For the text-containing cell, return its midpoint in [X, Y] coordinate format. 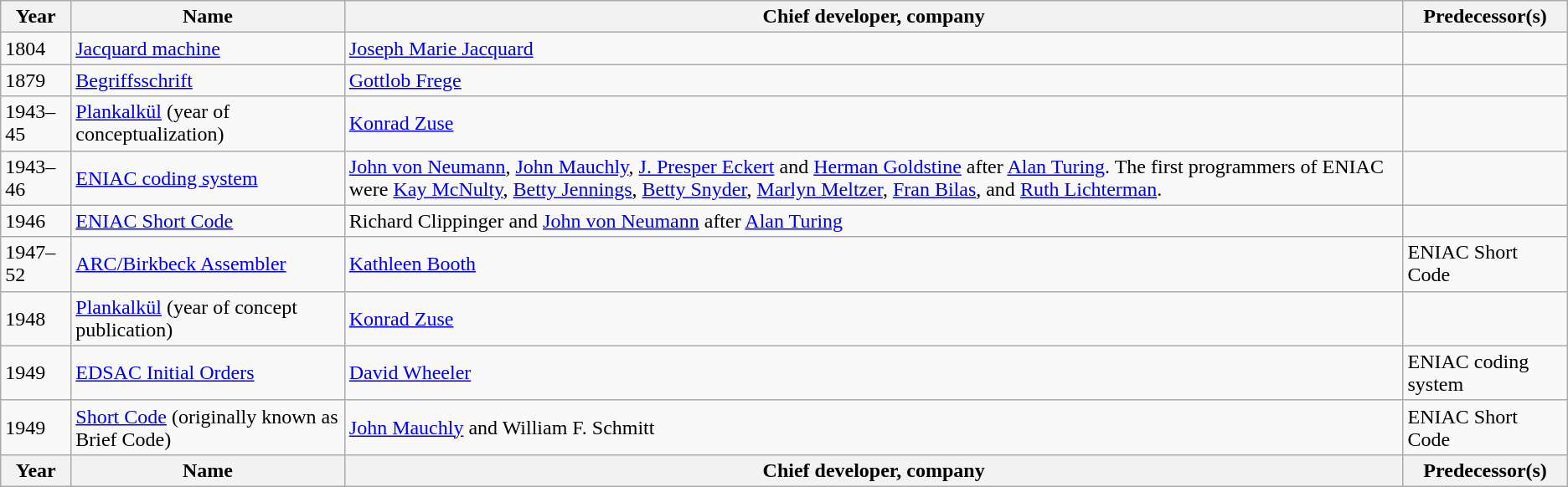
Kathleen Booth [874, 264]
1943–46 [36, 177]
John Mauchly and William F. Schmitt [874, 427]
Jacquard machine [208, 49]
David Wheeler [874, 373]
Plankalkül (year of conceptualization) [208, 124]
1947–52 [36, 264]
1943–45 [36, 124]
Joseph Marie Jacquard [874, 49]
Richard Clippinger and John von Neumann after Alan Turing [874, 221]
1946 [36, 221]
1948 [36, 318]
1879 [36, 80]
EDSAC Initial Orders [208, 373]
Begriffsschrift [208, 80]
Gottlob Frege [874, 80]
Plankalkül (year of concept publication) [208, 318]
ARC/Birkbeck Assembler [208, 264]
1804 [36, 49]
Short Code (originally known as Brief Code) [208, 427]
